Capture the cell that displays the provided text and extract its [x, y] central coordinate. 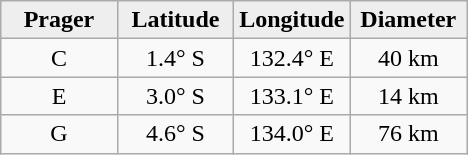
C [59, 58]
3.0° S [175, 96]
G [59, 134]
134.0° E [292, 134]
E [59, 96]
76 km [408, 134]
Latitude [175, 20]
Prager [59, 20]
40 km [408, 58]
133.1° E [292, 96]
4.6° S [175, 134]
14 km [408, 96]
1.4° S [175, 58]
Diameter [408, 20]
132.4° E [292, 58]
Longitude [292, 20]
